Capture the cell that displays the provided text and extract its [x, y] central coordinate. 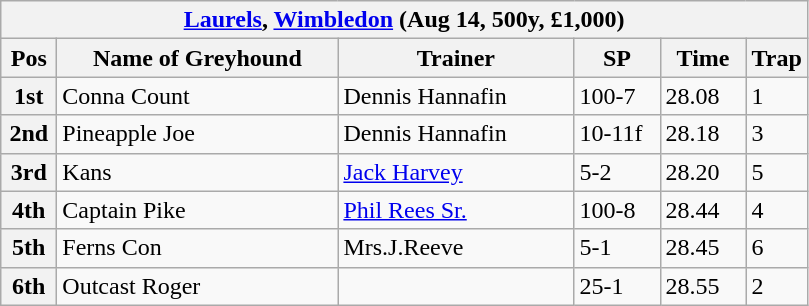
2 [776, 286]
Outcast Roger [198, 286]
6th [29, 286]
Jack Harvey [456, 172]
Pos [29, 58]
Trainer [456, 58]
5th [29, 248]
28.44 [703, 210]
Kans [198, 172]
5 [776, 172]
Mrs.J.Reeve [456, 248]
Pineapple Joe [198, 134]
28.20 [703, 172]
3rd [29, 172]
10-11f [617, 134]
Ferns Con [198, 248]
Name of Greyhound [198, 58]
28.55 [703, 286]
3 [776, 134]
5-1 [617, 248]
4 [776, 210]
100-7 [617, 96]
Captain Pike [198, 210]
28.18 [703, 134]
2nd [29, 134]
Conna Count [198, 96]
Laurels, Wimbledon (Aug 14, 500y, £1,000) [404, 20]
5-2 [617, 172]
1st [29, 96]
Time [703, 58]
Phil Rees Sr. [456, 210]
4th [29, 210]
28.08 [703, 96]
100-8 [617, 210]
Trap [776, 58]
1 [776, 96]
28.45 [703, 248]
SP [617, 58]
25-1 [617, 286]
6 [776, 248]
